Return the (x, y) coordinate for the center point of the cell that contains the specified text.  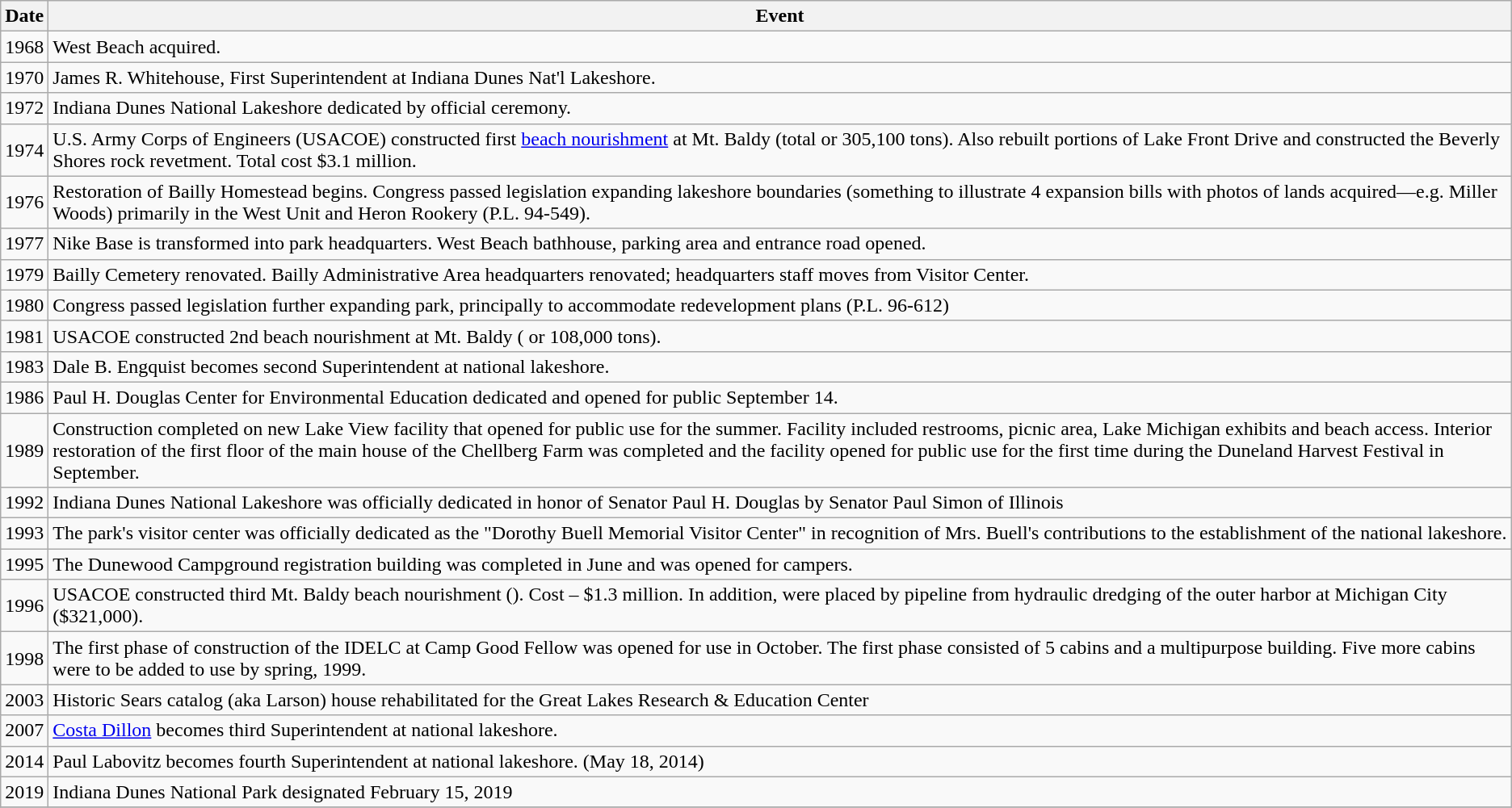
The Dunewood Campground registration building was completed in June and was opened for campers. (780, 564)
Nike Base is transformed into park headquarters. West Beach bathhouse, parking area and entrance road opened. (780, 244)
Dale B. Engquist becomes second Superintendent at national lakeshore. (780, 366)
1972 (24, 108)
1970 (24, 77)
1976 (24, 202)
1989 (24, 450)
Costa Dillon becomes third Superintendent at national lakeshore. (780, 731)
2003 (24, 700)
1993 (24, 534)
1979 (24, 274)
1980 (24, 305)
2014 (24, 761)
Event (780, 16)
Indiana Dunes National Lakeshore dedicated by official ceremony. (780, 108)
Historic Sears catalog (aka Larson) house rehabilitated for the Great Lakes Research & Education Center (780, 700)
1995 (24, 564)
1986 (24, 397)
USACOE constructed 2nd beach nourishment at Mt. Baldy ( or 108,000 tons). (780, 336)
Date (24, 16)
2019 (24, 792)
1977 (24, 244)
James R. Whitehouse, First Superintendent at Indiana Dunes Nat'l Lakeshore. (780, 77)
1974 (24, 150)
Congress passed legislation further expanding park, principally to accommodate redevelopment plans (P.L. 96-612) (780, 305)
Paul H. Douglas Center for Environmental Education dedicated and opened for public September 14. (780, 397)
1998 (24, 659)
Bailly Cemetery renovated. Bailly Administrative Area headquarters renovated; headquarters staff moves from Visitor Center. (780, 274)
1992 (24, 503)
1983 (24, 366)
1981 (24, 336)
1996 (24, 605)
Indiana Dunes National Park designated February 15, 2019 (780, 792)
West Beach acquired. (780, 47)
Paul Labovitz becomes fourth Superintendent at national lakeshore. (May 18, 2014) (780, 761)
1968 (24, 47)
2007 (24, 731)
Indiana Dunes National Lakeshore was officially dedicated in honor of Senator Paul H. Douglas by Senator Paul Simon of Illinois (780, 503)
